Output the (x, y) coordinate of the center of the cell containing the given text.  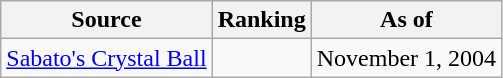
Source (106, 20)
As of (406, 20)
Sabato's Crystal Ball (106, 58)
November 1, 2004 (406, 58)
Ranking (262, 20)
